Extract the [x, y] coordinate from the center of the cell holding the provided text.  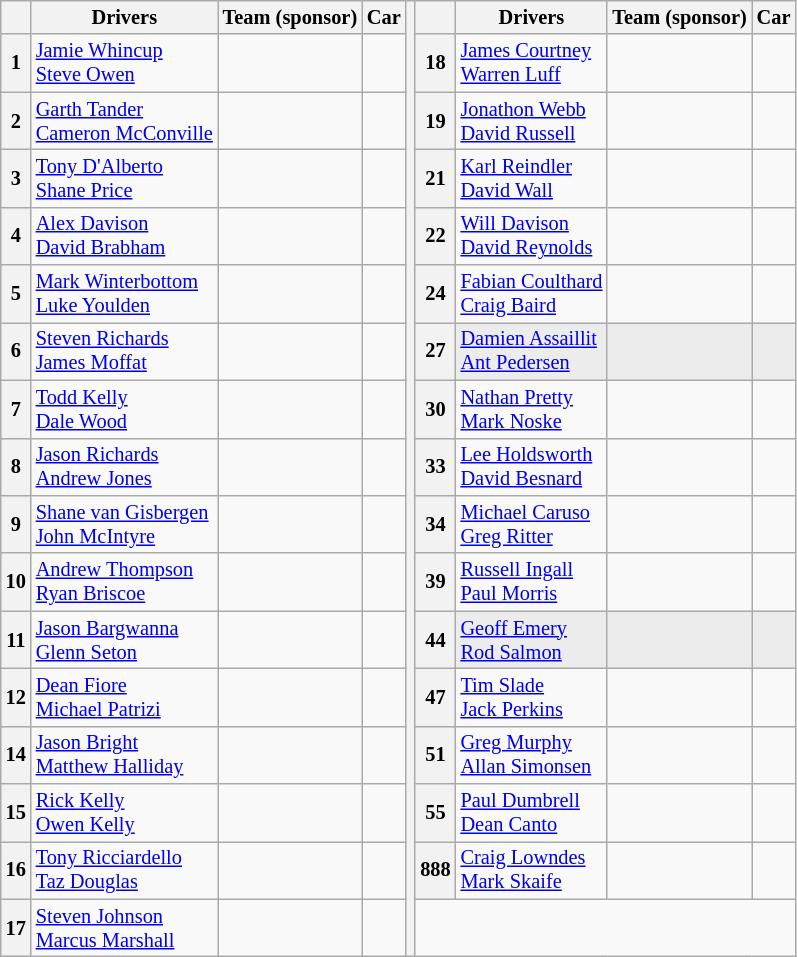
27 [435, 351]
15 [16, 813]
Todd Kelly Dale Wood [124, 409]
21 [435, 178]
12 [16, 697]
Craig Lowndes Mark Skaife [532, 870]
Will Davison David Reynolds [532, 236]
Jason Richards Andrew Jones [124, 467]
44 [435, 640]
51 [435, 755]
Tony Ricciardello Taz Douglas [124, 870]
Jonathon Webb David Russell [532, 121]
24 [435, 294]
Mark Winterbottom Luke Youlden [124, 294]
16 [16, 870]
5 [16, 294]
4 [16, 236]
Geoff Emery Rod Salmon [532, 640]
22 [435, 236]
888 [435, 870]
47 [435, 697]
7 [16, 409]
19 [435, 121]
Michael Caruso Greg Ritter [532, 524]
33 [435, 467]
Jamie Whincup Steve Owen [124, 63]
Shane van Gisbergen John McIntyre [124, 524]
Steven Richards James Moffat [124, 351]
Tim Slade Jack Perkins [532, 697]
Tony D'Alberto Shane Price [124, 178]
Andrew Thompson Ryan Briscoe [124, 582]
Paul Dumbrell Dean Canto [532, 813]
James Courtney Warren Luff [532, 63]
18 [435, 63]
39 [435, 582]
34 [435, 524]
Steven Johnson Marcus Marshall [124, 928]
10 [16, 582]
30 [435, 409]
Rick Kelly Owen Kelly [124, 813]
Karl Reindler David Wall [532, 178]
8 [16, 467]
9 [16, 524]
Alex Davison David Brabham [124, 236]
Damien Assaillit Ant Pedersen [532, 351]
1 [16, 63]
Dean Fiore Michael Patrizi [124, 697]
Fabian Coulthard Craig Baird [532, 294]
Jason Bargwanna Glenn Seton [124, 640]
17 [16, 928]
Jason Bright Matthew Halliday [124, 755]
Greg Murphy Allan Simonsen [532, 755]
Garth Tander Cameron McConville [124, 121]
Russell Ingall Paul Morris [532, 582]
14 [16, 755]
3 [16, 178]
6 [16, 351]
Nathan Pretty Mark Noske [532, 409]
11 [16, 640]
Lee Holdsworth David Besnard [532, 467]
55 [435, 813]
2 [16, 121]
